Detect which cell encompasses the target text, then output its (X, Y) center coordinate. 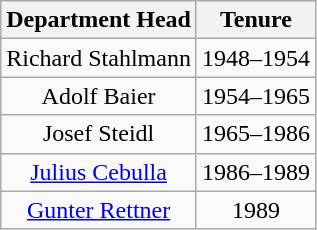
Adolf Baier (99, 96)
1948–1954 (256, 58)
Julius Cebulla (99, 172)
1954–1965 (256, 96)
Josef Steidl (99, 134)
Gunter Rettner (99, 210)
1989 (256, 210)
1986–1989 (256, 172)
1965–1986 (256, 134)
Richard Stahlmann (99, 58)
Tenure (256, 20)
Department Head (99, 20)
